From the cell containing the given text, extract its center point as (X, Y) coordinate. 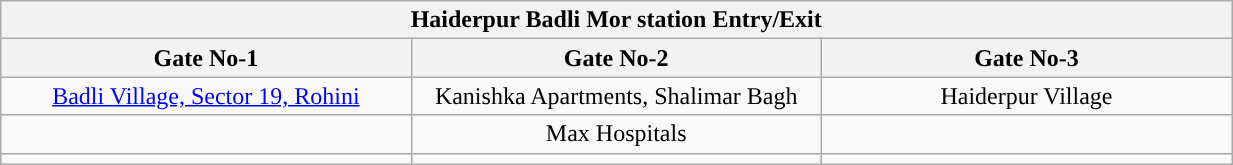
Haiderpur Village (1026, 96)
Haiderpur Badli Mor station Entry/Exit (616, 20)
Gate No-3 (1026, 58)
Badli Village, Sector 19, Rohini (206, 96)
Gate No-2 (616, 58)
Gate No-1 (206, 58)
Max Hospitals (616, 134)
Kanishka Apartments, Shalimar Bagh (616, 96)
